Detect which cell encompasses the target text, then output its (X, Y) center coordinate. 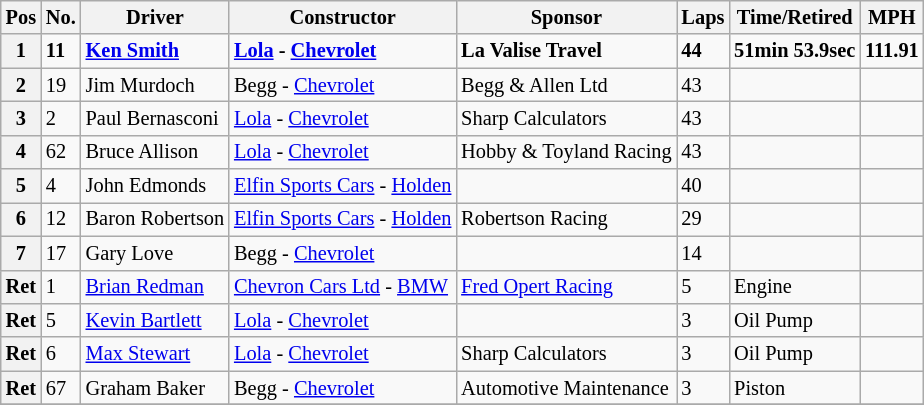
40 (704, 186)
51min 53.9sec (794, 51)
No. (61, 17)
MPH (892, 17)
12 (61, 219)
19 (61, 85)
Fred Opert Racing (566, 287)
62 (61, 152)
Constructor (342, 17)
11 (61, 51)
Piston (794, 388)
Engine (794, 287)
67 (61, 388)
Ken Smith (155, 51)
Sponsor (566, 17)
Max Stewart (155, 354)
Chevron Cars Ltd - BMW (342, 287)
Begg & Allen Ltd (566, 85)
Kevin Bartlett (155, 320)
Bruce Allison (155, 152)
Brian Redman (155, 287)
La Valise Travel (566, 51)
17 (61, 253)
Paul Bernasconi (155, 118)
Time/Retired (794, 17)
John Edmonds (155, 186)
111.91 (892, 51)
Robertson Racing (566, 219)
Hobby & Toyland Racing (566, 152)
Automotive Maintenance (566, 388)
14 (704, 253)
Laps (704, 17)
Pos (21, 17)
44 (704, 51)
Graham Baker (155, 388)
29 (704, 219)
7 (21, 253)
Gary Love (155, 253)
Jim Murdoch (155, 85)
Baron Robertson (155, 219)
Driver (155, 17)
